Capture the cell that displays the provided text and extract its [X, Y] central coordinate. 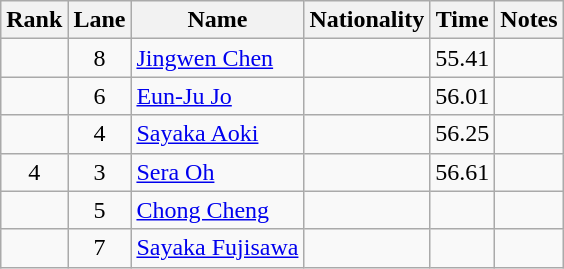
Nationality [367, 20]
Name [218, 20]
Eun-Ju Jo [218, 96]
3 [100, 172]
6 [100, 96]
7 [100, 248]
8 [100, 58]
Notes [529, 20]
Rank [34, 20]
Jingwen Chen [218, 58]
55.41 [462, 58]
5 [100, 210]
Time [462, 20]
Sera Oh [218, 172]
Lane [100, 20]
56.25 [462, 134]
Sayaka Fujisawa [218, 248]
Chong Cheng [218, 210]
56.01 [462, 96]
Sayaka Aoki [218, 134]
56.61 [462, 172]
